Determine the [x, y] coordinate at the center of the cell enclosing the given text.  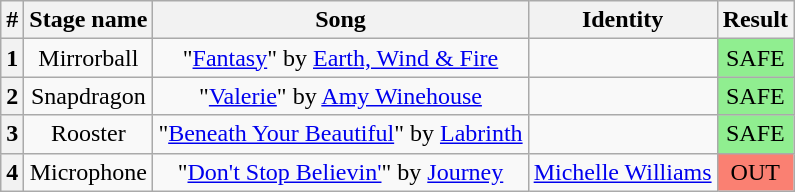
# [12, 20]
Snapdragon [88, 96]
"Don't Stop Believin'" by Journey [340, 172]
Microphone [88, 172]
"Fantasy" by Earth, Wind & Fire [340, 58]
Result [755, 20]
Stage name [88, 20]
3 [12, 134]
"Beneath Your Beautiful" by Labrinth [340, 134]
2 [12, 96]
"Valerie" by Amy Winehouse [340, 96]
1 [12, 58]
4 [12, 172]
Michelle Williams [622, 172]
Rooster [88, 134]
Identity [622, 20]
Song [340, 20]
OUT [755, 172]
Mirrorball [88, 58]
